Determine the (X, Y) coordinate at the center of the cell enclosing the given text.  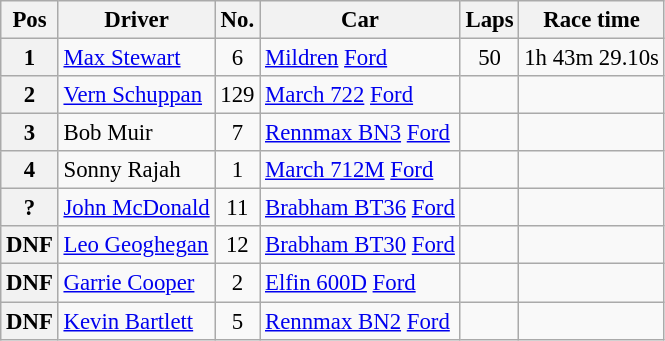
March 712M Ford (360, 170)
Brabham BT30 Ford (360, 245)
Mildren Ford (360, 58)
Leo Geoghegan (136, 245)
Vern Schuppan (136, 95)
3 (30, 133)
Garrie Cooper (136, 283)
No. (238, 20)
Elfin 600D Ford (360, 283)
Sonny Rajah (136, 170)
129 (238, 95)
Brabham BT36 Ford (360, 208)
Pos (30, 20)
? (30, 208)
5 (238, 321)
12 (238, 245)
50 (490, 58)
Max Stewart (136, 58)
Race time (592, 20)
1h 43m 29.10s (592, 58)
Rennmax BN3 Ford (360, 133)
Kevin Bartlett (136, 321)
11 (238, 208)
4 (30, 170)
Bob Muir (136, 133)
Car (360, 20)
John McDonald (136, 208)
Rennmax BN2 Ford (360, 321)
Laps (490, 20)
7 (238, 133)
March 722 Ford (360, 95)
Driver (136, 20)
6 (238, 58)
